Find where the given text appears and provide that cell's center as [X, Y] coordinate. 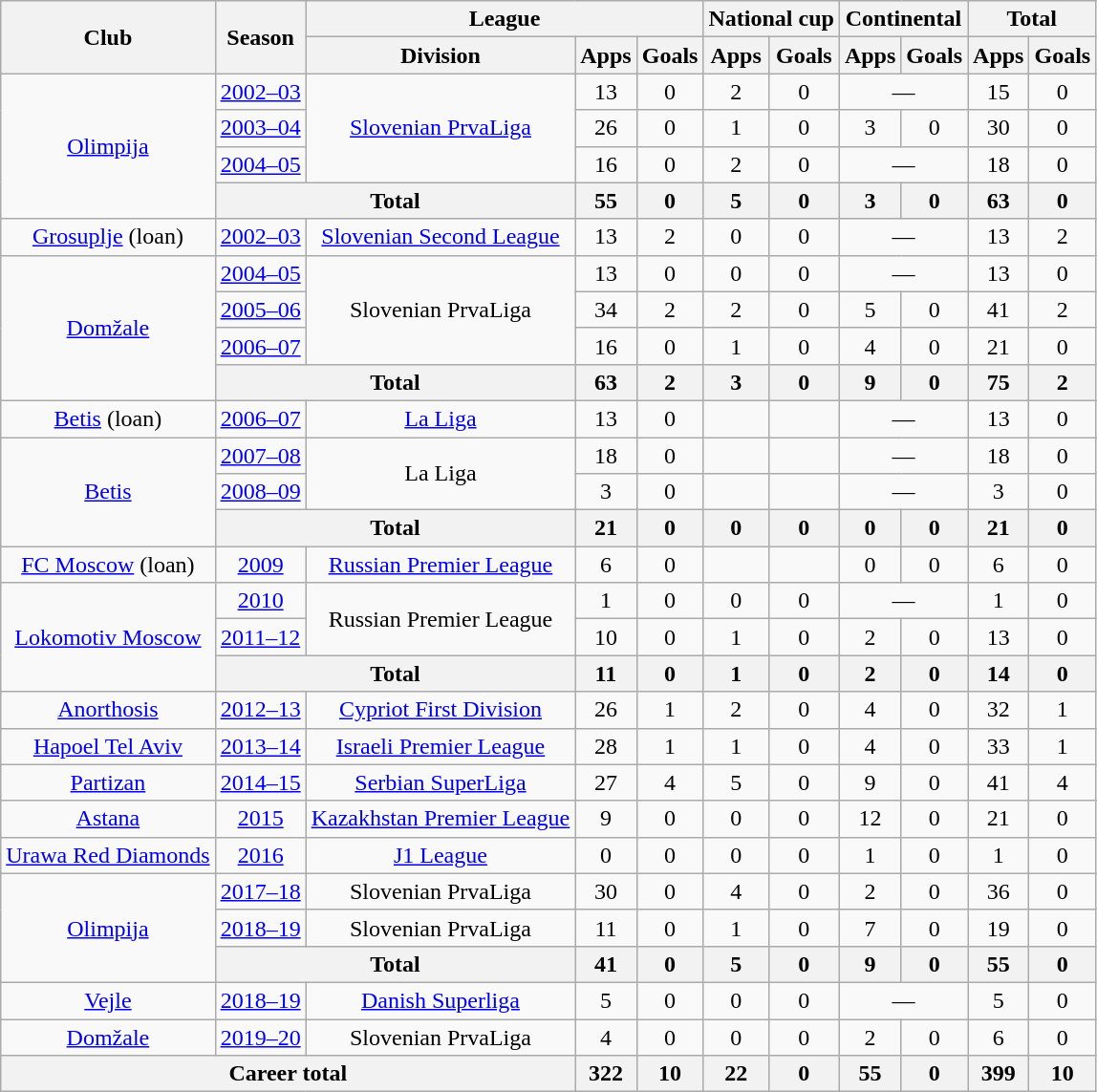
2008–09 [260, 492]
Lokomotiv Moscow [108, 637]
2010 [260, 601]
75 [999, 382]
2007–08 [260, 456]
League [505, 19]
Betis [108, 492]
Danish Superliga [441, 1000]
Division [441, 55]
2009 [260, 565]
Club [108, 37]
Slovenian Second League [441, 237]
2019–20 [260, 1037]
2016 [260, 855]
J1 League [441, 855]
Astana [108, 819]
2013–14 [260, 746]
7 [870, 928]
2012–13 [260, 710]
Serbian SuperLiga [441, 782]
Betis (loan) [108, 418]
2014–15 [260, 782]
Cypriot First Division [441, 710]
12 [870, 819]
Partizan [108, 782]
2015 [260, 819]
34 [606, 310]
Anorthosis [108, 710]
33 [999, 746]
Grosuplje (loan) [108, 237]
National cup [771, 19]
14 [999, 674]
19 [999, 928]
Urawa Red Diamonds [108, 855]
322 [606, 1074]
32 [999, 710]
Continental [903, 19]
2003–04 [260, 128]
2017–18 [260, 891]
Career total [289, 1074]
2005–06 [260, 310]
15 [999, 92]
27 [606, 782]
2011–12 [260, 637]
FC Moscow (loan) [108, 565]
28 [606, 746]
Israeli Premier League [441, 746]
Kazakhstan Premier League [441, 819]
22 [736, 1074]
Season [260, 37]
Vejle [108, 1000]
399 [999, 1074]
36 [999, 891]
Hapoel Tel Aviv [108, 746]
